Identify which cell holds the provided text, then report its [X, Y] central coordinate. 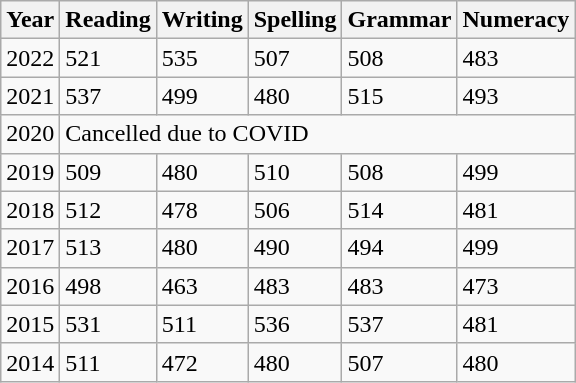
478 [202, 210]
2014 [30, 362]
490 [295, 248]
513 [108, 248]
493 [516, 96]
463 [202, 286]
531 [108, 324]
Spelling [295, 20]
Reading [108, 20]
Writing [202, 20]
515 [400, 96]
535 [202, 58]
512 [108, 210]
509 [108, 172]
498 [108, 286]
2019 [30, 172]
2022 [30, 58]
536 [295, 324]
Grammar [400, 20]
494 [400, 248]
2015 [30, 324]
Year [30, 20]
472 [202, 362]
506 [295, 210]
Numeracy [516, 20]
514 [400, 210]
2018 [30, 210]
2017 [30, 248]
2020 [30, 134]
2016 [30, 286]
521 [108, 58]
2021 [30, 96]
Cancelled due to COVID [318, 134]
510 [295, 172]
473 [516, 286]
